Find where the given text appears and provide that cell's center as [x, y] coordinate. 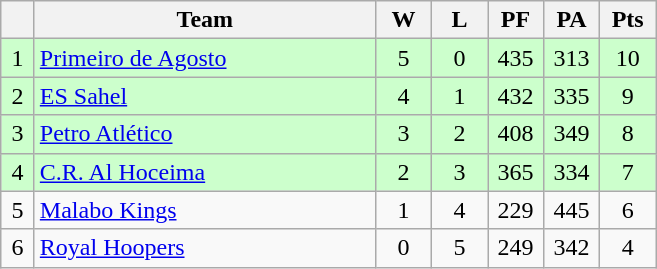
349 [572, 134]
334 [572, 172]
335 [572, 96]
Petro Atlético [204, 134]
7 [628, 172]
313 [572, 58]
432 [516, 96]
Primeiro de Agosto [204, 58]
W [403, 20]
Royal Hoopers [204, 248]
ES Sahel [204, 96]
Malabo Kings [204, 210]
PF [516, 20]
PA [572, 20]
435 [516, 58]
Team [204, 20]
9 [628, 96]
249 [516, 248]
408 [516, 134]
342 [572, 248]
365 [516, 172]
8 [628, 134]
C.R. Al Hoceima [204, 172]
445 [572, 210]
10 [628, 58]
Pts [628, 20]
L [459, 20]
229 [516, 210]
